Determine the (x, y) coordinate at the center of the cell enclosing the given text.  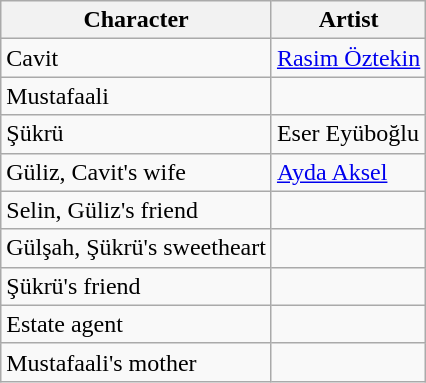
Cavit (136, 58)
Mustafaali's mother (136, 362)
Şükrü's friend (136, 286)
Gülşah, Şükrü's sweetheart (136, 248)
Güliz, Cavit's wife (136, 172)
Rasim Öztekin (348, 58)
Mustafaali (136, 96)
Artist (348, 20)
Selin, Güliz's friend (136, 210)
Character (136, 20)
Ayda Aksel (348, 172)
Eser Eyüboğlu (348, 134)
Estate agent (136, 324)
Şükrü (136, 134)
